Capture the cell that displays the provided text and extract its (X, Y) central coordinate. 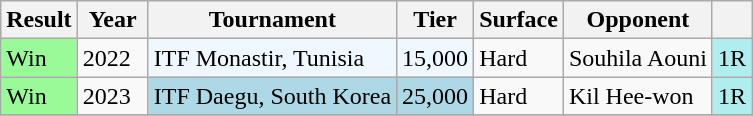
Tier (436, 20)
Result (39, 20)
2023 (112, 96)
Tournament (272, 20)
Opponent (638, 20)
15,000 (436, 58)
Year (112, 20)
Kil Hee-won (638, 96)
25,000 (436, 96)
2022 (112, 58)
Souhila Aouni (638, 58)
ITF Daegu, South Korea (272, 96)
Surface (519, 20)
ITF Monastir, Tunisia (272, 58)
